Detect which cell encompasses the target text, then output its [x, y] center coordinate. 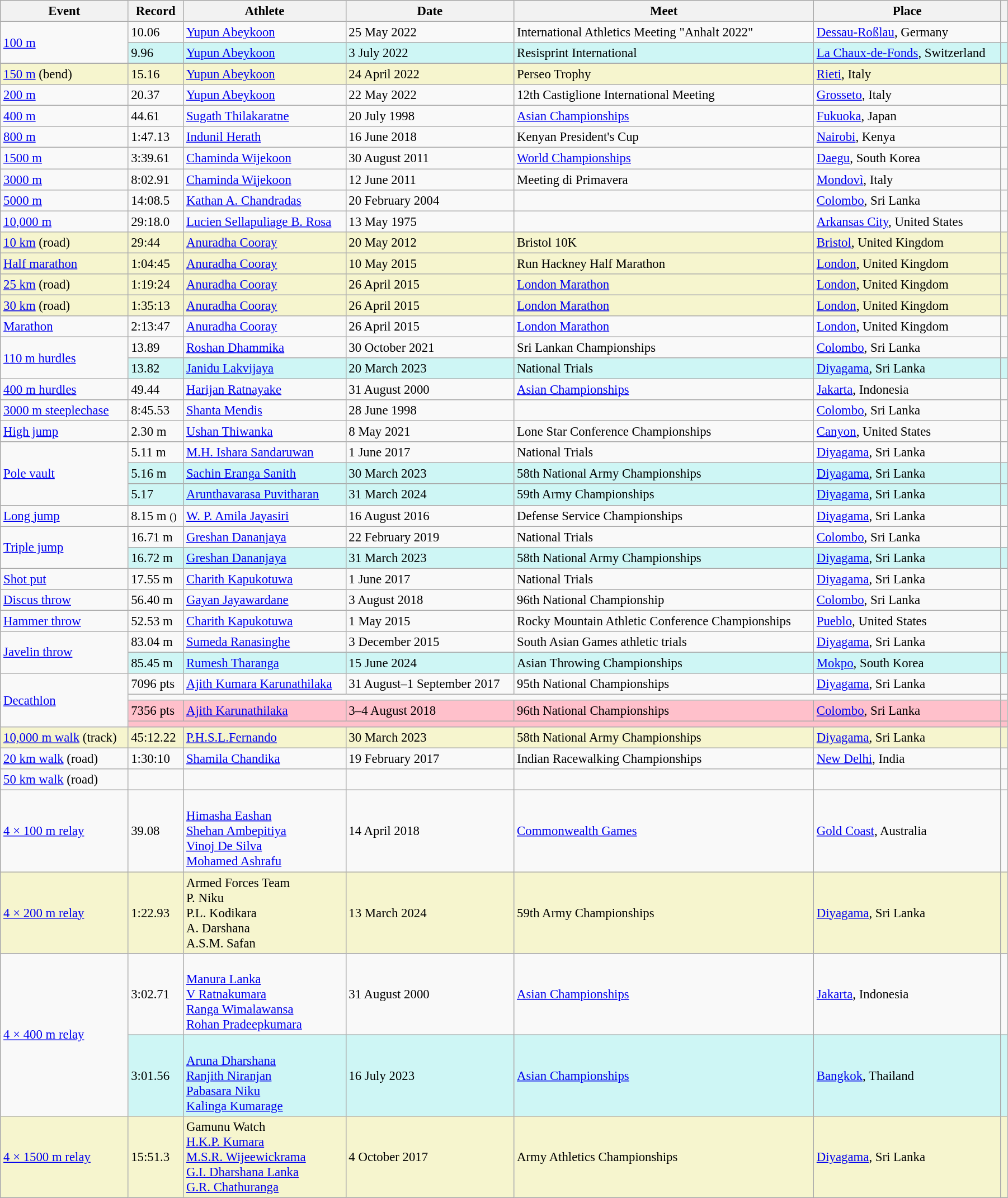
44.61 [156, 116]
20 February 2004 [430, 200]
Dessau-Roßlau, Germany [907, 32]
14 April 2018 [430, 831]
Sugath Thilakaratne [265, 116]
Event [64, 11]
Ushan Thiwanka [265, 432]
Army Athletics Championships [664, 1157]
2:13:47 [156, 327]
Commonwealth Games [664, 831]
Gold Coast, Australia [907, 831]
95th National Championships [664, 684]
Triple jump [64, 547]
1:30:10 [156, 759]
16 June 2018 [430, 137]
96th National Championship [664, 600]
Ajith Karunathilaka [265, 711]
10 May 2015 [430, 263]
Roshan Dhammika [265, 347]
International Athletics Meeting "Anhalt 2022" [664, 32]
45:12.22 [156, 738]
Resisprint International [664, 53]
10.06 [156, 32]
Kathan A. Chandradas [265, 200]
13.82 [156, 369]
1:47.13 [156, 137]
1:19:24 [156, 285]
Shamila Chandika [265, 759]
M.H. Ishara Sandaruwan [265, 452]
Manura LankaV RatnakumaraRanga WimalawansaRohan Pradeepkumara [265, 994]
49.44 [156, 390]
31 March 2024 [430, 495]
Defense Service Championships [664, 516]
8 May 2021 [430, 432]
9.96 [156, 53]
Kenyan President's Cup [664, 137]
5.11 m [156, 452]
5.17 [156, 495]
Mokpo, South Korea [907, 663]
15 June 2024 [430, 663]
3 August 2018 [430, 600]
3:39.61 [156, 158]
Date [430, 11]
20 March 2023 [430, 369]
Record [156, 11]
Fukuoka, Japan [907, 116]
4 October 2017 [430, 1157]
10 km (road) [64, 242]
29:18.0 [156, 221]
Grosseto, Italy [907, 95]
8:45.53 [156, 411]
Discus throw [64, 600]
16 July 2023 [430, 1076]
20 July 1998 [430, 116]
30 km (road) [64, 305]
100 m [64, 43]
Nairobi, Kenya [907, 137]
19 February 2017 [430, 759]
Gamunu WatchH.K.P. KumaraM.S.R. WijeewickramaG.I. Dharshana LankaG.R. Chathuranga [265, 1157]
Canyon, United States [907, 432]
20.37 [156, 95]
3:02.71 [156, 994]
50 km walk (road) [64, 780]
Rumesh Tharanga [265, 663]
16.72 m [156, 558]
Ajith Kumara Karunathilaka [265, 684]
Indunil Herath [265, 137]
22 February 2019 [430, 537]
56.40 m [156, 600]
800 m [64, 137]
Arkansas City, United States [907, 221]
3:01.56 [156, 1076]
39.08 [156, 831]
13 March 2024 [430, 913]
85.45 m [156, 663]
Bangkok, Thailand [907, 1076]
Harijan Ratnayake [265, 390]
South Asian Games athletic trials [664, 642]
New Delhi, India [907, 759]
Hammer throw [64, 621]
Sachin Eranga Sanith [265, 474]
Sri Lankan Championships [664, 347]
150 m (bend) [64, 74]
4 × 400 m relay [64, 1035]
110 m hurdles [64, 358]
20 km walk (road) [64, 759]
10,000 m [64, 221]
1:04:45 [156, 263]
Janidu Lakvijaya [265, 369]
16.71 m [156, 537]
Arunthavarasa Puvitharan [265, 495]
30 October 2021 [430, 347]
Marathon [64, 327]
4 × 200 m relay [64, 913]
31 August–1 September 2017 [430, 684]
30 August 2011 [430, 158]
200 m [64, 95]
400 m [64, 116]
Mondovì, Italy [907, 180]
4 × 1500 m relay [64, 1157]
400 m hurdles [64, 390]
Athlete [265, 11]
17.55 m [156, 579]
High jump [64, 432]
12th Castiglione International Meeting [664, 95]
Pole vault [64, 473]
Lone Star Conference Championships [664, 432]
5000 m [64, 200]
31 March 2023 [430, 558]
Meeting di Primavera [664, 180]
World Championships [664, 158]
3 December 2015 [430, 642]
Armed Forces TeamP. NikuP.L. KodikaraA. DarshanaA.S.M. Safan [265, 913]
1500 m [64, 158]
Aruna DharshanaRanjith NiranjanPabasara NikuKalinga Kumarage [265, 1076]
7096 pts [156, 684]
1 May 2015 [430, 621]
22 May 2022 [430, 95]
Run Hackney Half Marathon [664, 263]
Asian Throwing Championships [664, 663]
15.16 [156, 74]
La Chaux-de-Fonds, Switzerland [907, 53]
Rieti, Italy [907, 74]
83.04 m [156, 642]
3 July 2022 [430, 53]
Sumeda Ranasinghe [265, 642]
Javelin throw [64, 652]
4 × 100 m relay [64, 831]
P.H.S.L.Fernando [265, 738]
1:35:13 [156, 305]
7356 pts [156, 711]
Long jump [64, 516]
Half marathon [64, 263]
Decathlon [64, 700]
20 May 2012 [430, 242]
3000 m [64, 180]
Bristol 10K [664, 242]
Rocky Mountain Athletic Conference Championships [664, 621]
28 June 1998 [430, 411]
52.53 m [156, 621]
Himasha EashanShehan AmbepitiyaVinoj De SilvaMohamed Ashrafu [265, 831]
Lucien Sellapuliage B. Rosa [265, 221]
1:22.93 [156, 913]
16 August 2016 [430, 516]
Indian Racewalking Championships [664, 759]
Meet [664, 11]
Daegu, South Korea [907, 158]
Shanta Mendis [265, 411]
W. P. Amila Jayasiri [265, 516]
Perseo Trophy [664, 74]
96th National Championships [664, 711]
25 May 2022 [430, 32]
13.89 [156, 347]
Shot put [64, 579]
5.16 m [156, 474]
14:08.5 [156, 200]
Place [907, 11]
24 April 2022 [430, 74]
Bristol, United Kingdom [907, 242]
29:44 [156, 242]
10,000 m walk (track) [64, 738]
25 km (road) [64, 285]
12 June 2011 [430, 180]
3–4 August 2018 [430, 711]
Gayan Jayawardane [265, 600]
Pueblo, United States [907, 621]
8.15 m () [156, 516]
15:51.3 [156, 1157]
13 May 1975 [430, 221]
2.30 m [156, 432]
8:02.91 [156, 180]
3000 m steeplechase [64, 411]
